Provide the [X, Y] coordinate of the cell's center where the given text is located.  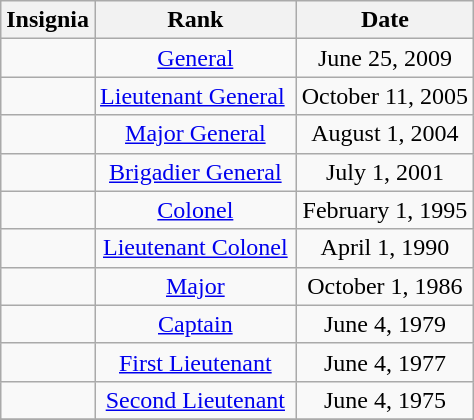
Colonel [196, 210]
October 11, 2005 [384, 96]
February 1, 1995 [384, 210]
June 4, 1979 [384, 324]
Insignia [48, 20]
August 1, 2004 [384, 134]
June 4, 1977 [384, 362]
General [196, 58]
Rank [196, 20]
Lieutenant Colonel [196, 248]
Major General [196, 134]
June 4, 1975 [384, 400]
Second Lieutenant [196, 400]
Lieutenant General [196, 96]
July 1, 2001 [384, 172]
Brigadier General [196, 172]
Captain [196, 324]
April 1, 1990 [384, 248]
June 25, 2009 [384, 58]
Date [384, 20]
October 1, 1986 [384, 286]
First Lieutenant [196, 362]
Major [196, 286]
